Return the [X, Y] coordinate for the center point of the cell that contains the specified text.  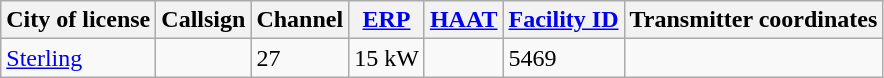
27 [300, 58]
15 kW [387, 58]
Callsign [204, 20]
Facility ID [564, 20]
HAAT [464, 20]
Channel [300, 20]
ERP [387, 20]
Sterling [78, 58]
Transmitter coordinates [754, 20]
City of license [78, 20]
5469 [564, 58]
